Extract the [x, y] coordinate from the center of the cell holding the provided text.  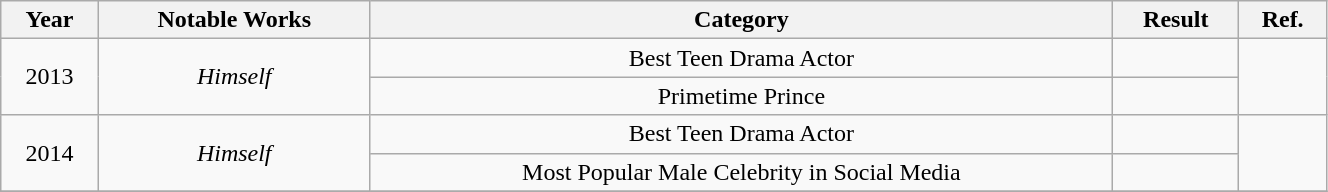
Result [1176, 20]
2013 [50, 77]
Most Popular Male Celebrity in Social Media [742, 172]
Primetime Prince [742, 96]
Ref. [1283, 20]
Year [50, 20]
Notable Works [234, 20]
Category [742, 20]
2014 [50, 153]
